Return (X, Y) of the center of cell containing provided text 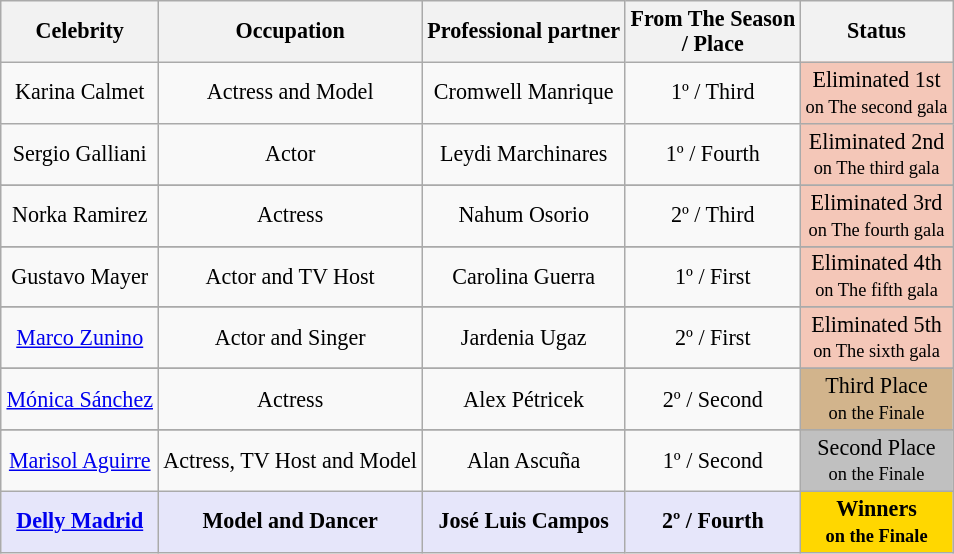
Winnerson the Finale (876, 522)
Mónica Sánchez (80, 398)
Actress and Model (290, 92)
Delly Madrid (80, 522)
Actor (290, 154)
Marisol Aguirre (80, 460)
Jardenia Ugaz (524, 338)
Carolina Guerra (524, 276)
1º / Fourth (712, 154)
1º / Third (712, 92)
Eliminated 1ston The second gala (876, 92)
José Luis Campos (524, 522)
2º / Second (712, 398)
Norka Ramirez (80, 214)
Alan Ascuña (524, 460)
Actor and TV Host (290, 276)
Marco Zunino (80, 338)
Gustavo Mayer (80, 276)
Eliminated 2ndon The third gala (876, 154)
Third Placeon the Finale (876, 398)
Cromwell Manrique (524, 92)
From The Season / Place (712, 30)
Celebrity (80, 30)
2º / First (712, 338)
Second Placeon the Finale (876, 460)
Eliminated 4thon The fifth gala (876, 276)
Leydi Marchinares (524, 154)
Sergio Galliani (80, 154)
Eliminated 3rdon The fourth gala (876, 214)
1º / Second (712, 460)
2º / Fourth (712, 522)
Eliminated 5thon The sixth gala (876, 338)
Nahum Osorio (524, 214)
Actor and Singer (290, 338)
1º / First (712, 276)
Model and Dancer (290, 522)
Alex Pétricek (524, 398)
Professional partner (524, 30)
Status (876, 30)
Occupation (290, 30)
Actress, TV Host and Model (290, 460)
Karina Calmet (80, 92)
2º / Third (712, 214)
